Pinpoint the cell where the given text exists, returning its [X, Y] midpoint coordinate. 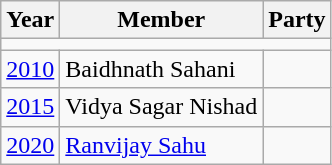
2010 [30, 69]
2020 [30, 145]
2015 [30, 107]
Member [162, 20]
Ranvijay Sahu [162, 145]
Vidya Sagar Nishad [162, 107]
Party [297, 20]
Baidhnath Sahani [162, 69]
Year [30, 20]
